Search for the cell housing the specified text and yield its [x, y] center coordinate. 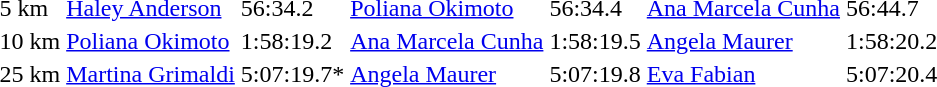
Poliana Okimoto [151, 41]
1:58:19.5 [595, 41]
1:58:19.2 [292, 41]
Angela Maurer [743, 41]
Ana Marcela Cunha [447, 41]
